Return the (x, y) coordinate for the center point of the cell that contains the specified text.  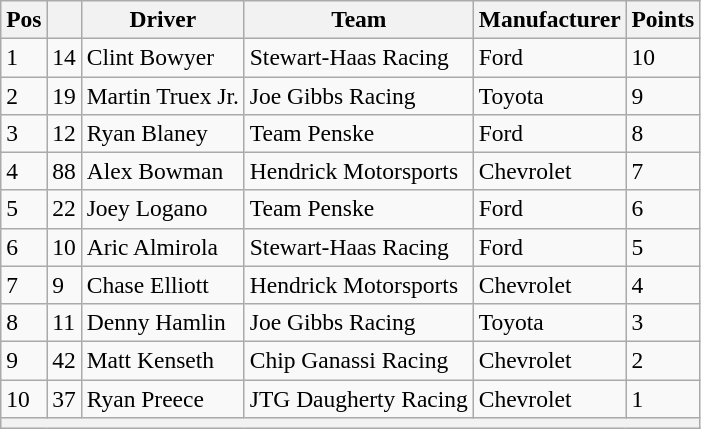
22 (64, 209)
11 (64, 322)
Manufacturer (550, 19)
Aric Almirola (162, 247)
Matt Kenseth (162, 360)
Clint Bowyer (162, 57)
Alex Bowman (162, 171)
Joey Logano (162, 209)
Points (663, 19)
14 (64, 57)
Denny Hamlin (162, 322)
Martin Truex Jr. (162, 95)
12 (64, 133)
Chase Elliott (162, 285)
Driver (162, 19)
Ryan Blaney (162, 133)
42 (64, 360)
Pos (24, 19)
19 (64, 95)
JTG Daugherty Racing (358, 398)
88 (64, 171)
Chip Ganassi Racing (358, 360)
Team (358, 19)
37 (64, 398)
Ryan Preece (162, 398)
